Return the (x, y) coordinate for the center point of the cell that contains the specified text.  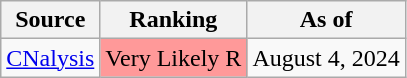
Ranking (174, 20)
Source (50, 20)
CNalysis (50, 58)
As of (326, 20)
August 4, 2024 (326, 58)
Very Likely R (174, 58)
